Identify which cell holds the provided text, then report its (X, Y) central coordinate. 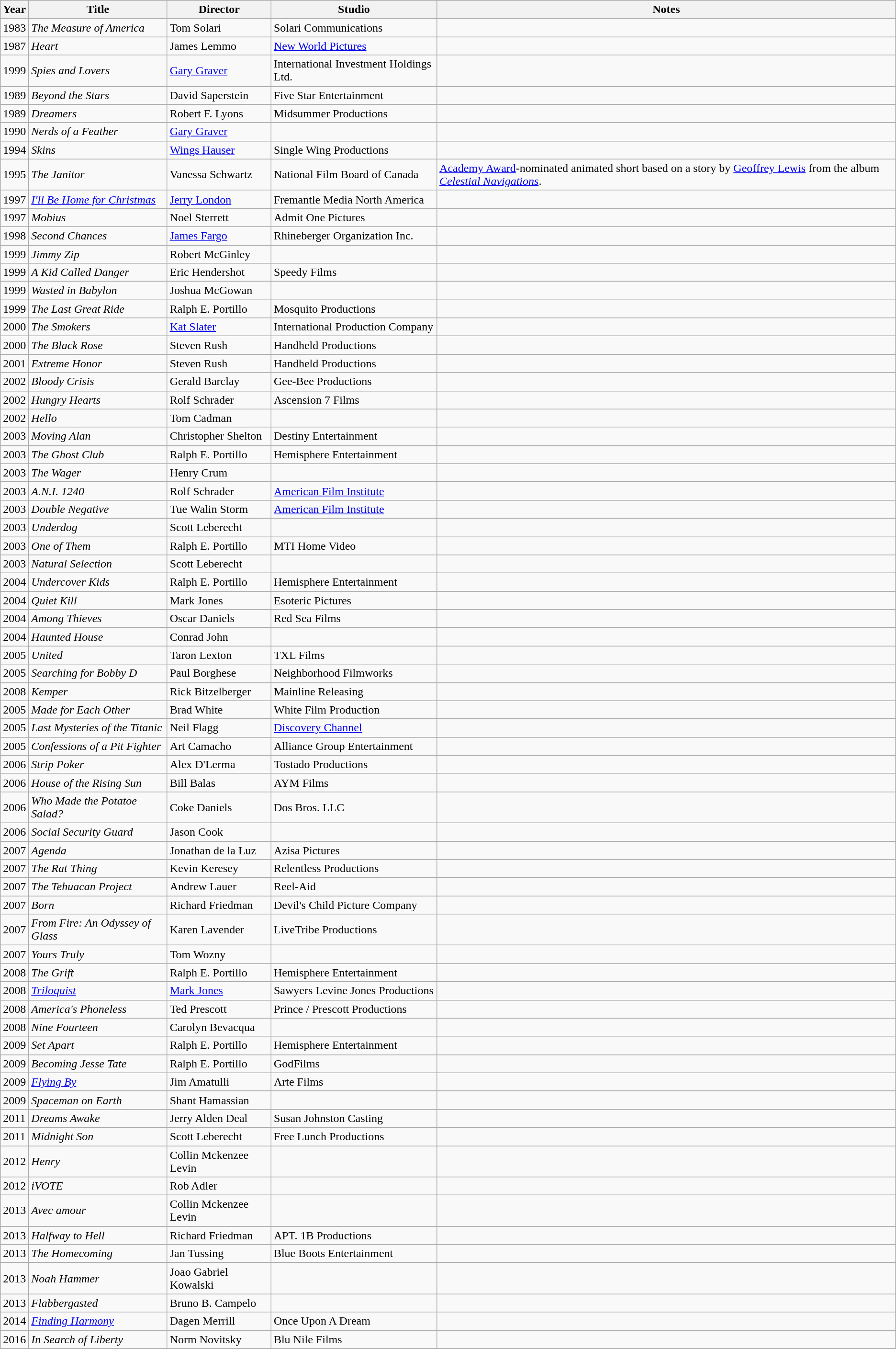
Haunted House (98, 637)
Born (98, 905)
Flabbergasted (98, 1303)
Andrew Lauer (219, 887)
Spaceman on Earth (98, 1100)
A Kid Called Danger (98, 272)
Carolyn Bevacqua (219, 1027)
Bloody Crisis (98, 382)
Rob Adler (219, 1186)
James Fargo (219, 236)
1990 (14, 132)
Spies and Lovers (98, 71)
In Search of Liberty (98, 1339)
Alex D'Lerma (219, 764)
Neighborhood Filmworks (354, 673)
Social Security Guard (98, 832)
Among Thieves (98, 619)
James Lemmo (219, 46)
Jim Amatulli (219, 1082)
Oscar Daniels (219, 619)
I'll Be Home for Christmas (98, 199)
Strip Poker (98, 764)
AYM Films (354, 782)
The Measure of America (98, 28)
Last Mysteries of the Titanic (98, 728)
Academy Award-nominated animated short based on a story by Geoffrey Lewis from the album Celestial Navigations. (666, 174)
1995 (14, 174)
APT. 1B Productions (354, 1236)
The Ghost Club (98, 454)
Taron Lexton (219, 655)
Reel-Aid (354, 887)
International Investment Holdings Ltd. (354, 71)
Henry (98, 1161)
Searching for Bobby D (98, 673)
Dos Bros. LLC (354, 807)
Vanessa Schwartz (219, 174)
Dagen Merrill (219, 1321)
Single Wing Productions (354, 150)
Tom Wozny (219, 954)
Heart (98, 46)
David Saperstein (219, 95)
House of the Rising Sun (98, 782)
Gee-Bee Productions (354, 382)
Moving Alan (98, 436)
Noel Sterrett (219, 217)
Kat Slater (219, 327)
New World Pictures (354, 46)
1983 (14, 28)
Joao Gabriel Kowalski (219, 1279)
Studio (354, 10)
Jerry London (219, 199)
Five Star Entertainment (354, 95)
Second Chances (98, 236)
Ted Prescott (219, 1009)
GodFilms (354, 1064)
TXL Films (354, 655)
Eric Hendershot (219, 272)
2001 (14, 363)
Robert F. Lyons (219, 113)
Jimmy Zip (98, 254)
Kevin Keresey (219, 869)
Jason Cook (219, 832)
2014 (14, 1321)
Prince / Prescott Productions (354, 1009)
Blu Nile Films (354, 1339)
The Homecoming (98, 1254)
Conrad John (219, 637)
Agenda (98, 850)
Halfway to Hell (98, 1236)
Mainline Releasing (354, 692)
Gerald Barclay (219, 382)
1987 (14, 46)
Hello (98, 418)
The Tehuacan Project (98, 887)
Speedy Films (354, 272)
White Film Production (354, 710)
Henry Crum (219, 473)
Tostado Productions (354, 764)
Robert McGinley (219, 254)
The Black Rose (98, 345)
iVOTE (98, 1186)
Becoming Jesse Tate (98, 1064)
Dreamers (98, 113)
Notes (666, 10)
Norm Novitsky (219, 1339)
From Fire: An Odyssey of Glass (98, 930)
Susan Johnston Casting (354, 1118)
A.N.I. 1240 (98, 491)
Beyond the Stars (98, 95)
Flying By (98, 1082)
The Smokers (98, 327)
Paul Borghese (219, 673)
Joshua McGowan (219, 291)
Avec amour (98, 1211)
Free Lunch Productions (354, 1136)
Art Camacho (219, 746)
Dreams Awake (98, 1118)
LiveTribe Productions (354, 930)
Arte Films (354, 1082)
Once Upon A Dream (354, 1321)
The Janitor (98, 174)
Confessions of a Pit Fighter (98, 746)
Jan Tussing (219, 1254)
Fremantle Media North America (354, 199)
Mosquito Productions (354, 309)
Devil's Child Picture Company (354, 905)
International Production Company (354, 327)
Midsummer Productions (354, 113)
Set Apart (98, 1045)
The Wager (98, 473)
1994 (14, 150)
Natural Selection (98, 564)
Brad White (219, 710)
Red Sea Films (354, 619)
Hungry Hearts (98, 400)
Relentless Productions (354, 869)
The Last Great Ride (98, 309)
Year (14, 10)
Solari Communications (354, 28)
Shant Hamassian (219, 1100)
Skins (98, 150)
Quiet Kill (98, 601)
Wings Hauser (219, 150)
Alliance Group Entertainment (354, 746)
Admit One Pictures (354, 217)
2016 (14, 1339)
1998 (14, 236)
Director (219, 10)
Azisa Pictures (354, 850)
Undercover Kids (98, 582)
Tom Solari (219, 28)
America's Phoneless (98, 1009)
National Film Board of Canada (354, 174)
Who Made the Potatoe Salad? (98, 807)
Bruno B. Campelo (219, 1303)
Esoteric Pictures (354, 601)
MTI Home Video (354, 545)
Yours Truly (98, 954)
Double Negative (98, 509)
Midnight Son (98, 1136)
Tom Cadman (219, 418)
Extreme Honor (98, 363)
Rick Bitzelberger (219, 692)
Coke Daniels (219, 807)
Jerry Alden Deal (219, 1118)
Bill Balas (219, 782)
United (98, 655)
Made for Each Other (98, 710)
Karen Lavender (219, 930)
Nine Fourteen (98, 1027)
Underdog (98, 527)
Neil Flagg (219, 728)
Mobius (98, 217)
The Rat Thing (98, 869)
Kemper (98, 692)
Christopher Shelton (219, 436)
Title (98, 10)
Finding Harmony (98, 1321)
Destiny Entertainment (354, 436)
Blue Boots Entertainment (354, 1254)
Tue Walin Storm (219, 509)
Discovery Channel (354, 728)
Nerds of a Feather (98, 132)
Noah Hammer (98, 1279)
Sawyers Levine Jones Productions (354, 991)
Jonathan de la Luz (219, 850)
Rhineberger Organization Inc. (354, 236)
Wasted in Babylon (98, 291)
Triloquist (98, 991)
The Grift (98, 973)
Ascension 7 Films (354, 400)
One of Them (98, 545)
